For the text-containing cell, return its midpoint in [X, Y] coordinate format. 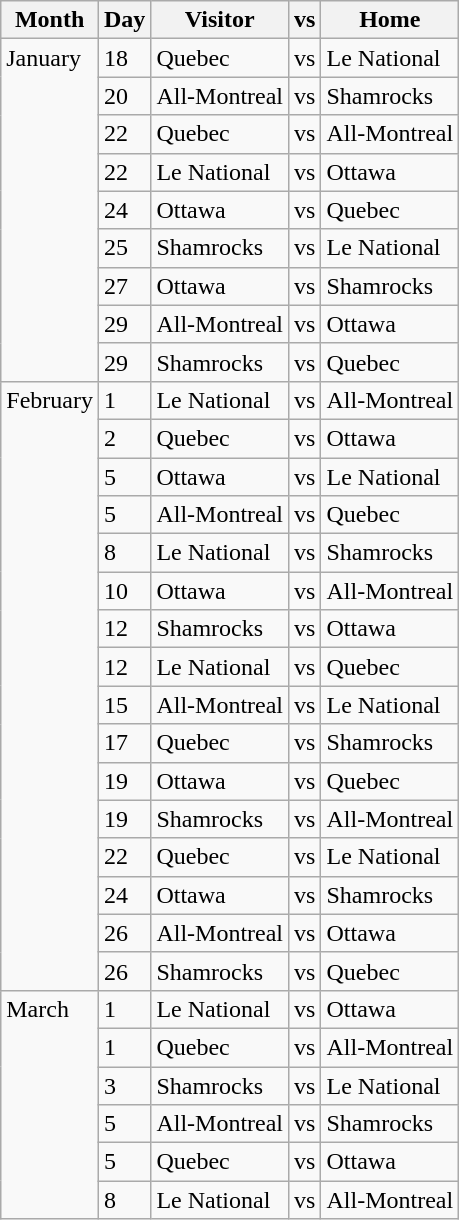
17 [124, 743]
2 [124, 438]
15 [124, 705]
January [50, 210]
March [50, 1104]
3 [124, 1085]
27 [124, 286]
Month [50, 20]
10 [124, 591]
Visitor [220, 20]
February [50, 686]
20 [124, 96]
25 [124, 248]
18 [124, 58]
Home [390, 20]
Day [124, 20]
